Locate the cell with the specified text and output its (x, y) center coordinate. 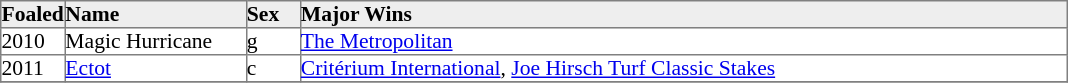
Sex (273, 14)
Foaled (33, 14)
2011 (33, 68)
Magic Hurricane (156, 42)
Critérium International, Joe Hirsch Turf Classic Stakes (683, 68)
The Metropolitan (683, 42)
g (273, 42)
Major Wins (683, 14)
Name (156, 14)
Ectot (156, 68)
2010 (33, 42)
c (273, 68)
